Detect which cell encompasses the target text, then output its [x, y] center coordinate. 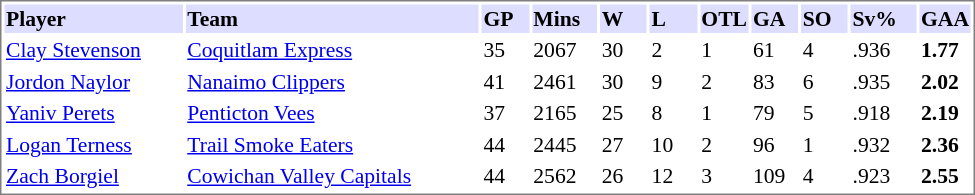
2.55 [946, 176]
2.02 [946, 82]
12 [674, 176]
3 [724, 176]
2445 [565, 144]
Yaniv Perets [93, 113]
Logan Terness [93, 144]
61 [774, 50]
.935 [884, 82]
GA [774, 18]
37 [506, 113]
OTL [724, 18]
26 [624, 176]
.932 [884, 144]
6 [824, 82]
.936 [884, 50]
79 [774, 113]
2067 [565, 50]
2461 [565, 82]
Sv% [884, 18]
Cowichan Valley Capitals [332, 176]
GP [506, 18]
Trail Smoke Eaters [332, 144]
2165 [565, 113]
10 [674, 144]
8 [674, 113]
.923 [884, 176]
SO [824, 18]
Zach Borgiel [93, 176]
Nanaimo Clippers [332, 82]
Mins [565, 18]
109 [774, 176]
35 [506, 50]
W [624, 18]
.918 [884, 113]
L [674, 18]
Player [93, 18]
Penticton Vees [332, 113]
83 [774, 82]
2.19 [946, 113]
GAA [946, 18]
41 [506, 82]
Clay Stevenson [93, 50]
9 [674, 82]
Jordon Naylor [93, 82]
Coquitlam Express [332, 50]
96 [774, 144]
Team [332, 18]
5 [824, 113]
2562 [565, 176]
25 [624, 113]
2.36 [946, 144]
1.77 [946, 50]
27 [624, 144]
